Return [X, Y] of the center of cell containing provided text 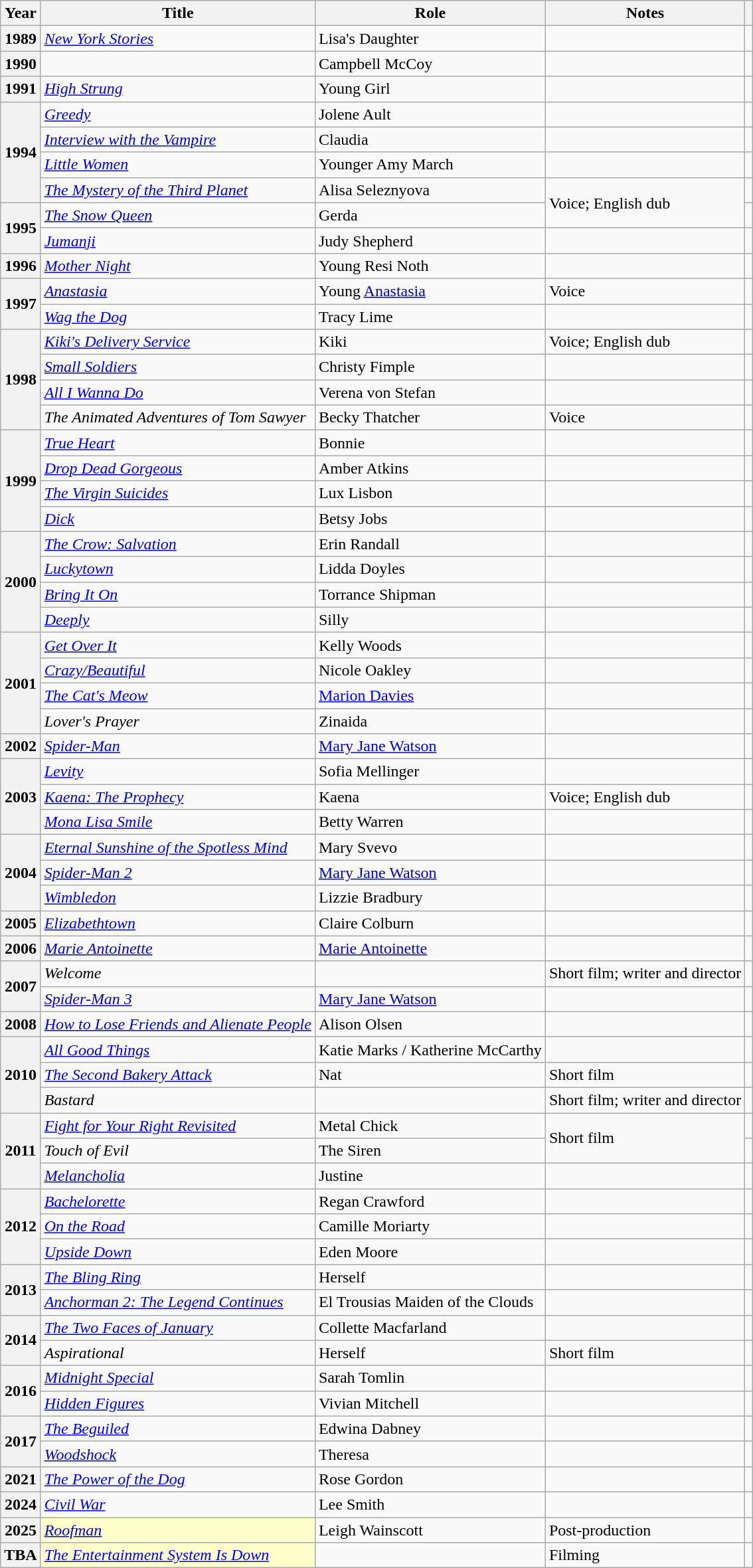
1997 [21, 304]
Lisa's Daughter [430, 39]
The Power of the Dog [178, 1479]
2008 [21, 1024]
Nicole Oakley [430, 670]
Nat [430, 1075]
Erin Randall [430, 544]
The Animated Adventures of Tom Sawyer [178, 418]
Crazy/Beautiful [178, 670]
Silly [430, 620]
Young Resi Noth [430, 266]
1991 [21, 89]
Edwina Dabney [430, 1429]
The Second Bakery Attack [178, 1075]
The Bling Ring [178, 1277]
Aspirational [178, 1353]
Claudia [430, 139]
Greedy [178, 114]
Spider-Man 3 [178, 999]
Elizabethtown [178, 923]
Collette Macfarland [430, 1328]
Regan Crawford [430, 1201]
2021 [21, 1479]
The Snow Queen [178, 215]
Betsy Jobs [430, 519]
2014 [21, 1340]
Kiki's Delivery Service [178, 342]
1989 [21, 39]
Jolene Ault [430, 114]
All I Wanna Do [178, 392]
Drop Dead Gorgeous [178, 468]
Get Over It [178, 645]
Younger Amy March [430, 165]
All Good Things [178, 1049]
Justine [430, 1176]
Theresa [430, 1454]
Metal Chick [430, 1126]
2011 [21, 1151]
TBA [21, 1555]
Alison Olsen [430, 1024]
1996 [21, 266]
Christy Fimple [430, 367]
2025 [21, 1529]
High Strung [178, 89]
Judy Shepherd [430, 240]
2012 [21, 1227]
Woodshock [178, 1454]
The Siren [430, 1151]
Kelly Woods [430, 645]
Anchorman 2: The Legend Continues [178, 1302]
Melancholia [178, 1176]
Year [21, 13]
2006 [21, 948]
Claire Colburn [430, 923]
Alisa Seleznyova [430, 190]
Mona Lisa Smile [178, 822]
The Beguiled [178, 1429]
Mother Night [178, 266]
Wimbledon [178, 898]
Civil War [178, 1504]
Hidden Figures [178, 1403]
The Cat's Meow [178, 695]
Mary Svevo [430, 847]
Campbell McCoy [430, 64]
Vivian Mitchell [430, 1403]
Luckytown [178, 569]
1998 [21, 380]
2010 [21, 1075]
Upside Down [178, 1252]
Katie Marks / Katherine McCarthy [430, 1049]
The Virgin Suicides [178, 493]
Eternal Sunshine of the Spotless Mind [178, 847]
Jumanji [178, 240]
Torrance Shipman [430, 594]
1990 [21, 64]
Interview with the Vampire [178, 139]
True Heart [178, 443]
2017 [21, 1441]
The Entertainment System Is Down [178, 1555]
2003 [21, 797]
Levity [178, 772]
Sofia Mellinger [430, 772]
Lux Lisbon [430, 493]
How to Lose Friends and Alienate People [178, 1024]
The Two Faces of January [178, 1328]
On the Road [178, 1227]
Camille Moriarty [430, 1227]
Filming [645, 1555]
Deeply [178, 620]
Midnight Special [178, 1378]
Verena von Stefan [430, 392]
1995 [21, 228]
Lee Smith [430, 1504]
Tracy Lime [430, 317]
Roofman [178, 1529]
Betty Warren [430, 822]
Young Girl [430, 89]
2016 [21, 1391]
The Mystery of the Third Planet [178, 190]
Eden Moore [430, 1252]
2024 [21, 1504]
Wag the Dog [178, 317]
Welcome [178, 974]
Lover's Prayer [178, 721]
Young Anastasia [430, 291]
Kaena: The Prophecy [178, 797]
2004 [21, 873]
Spider-Man 2 [178, 873]
1999 [21, 481]
Anastasia [178, 291]
Kaena [430, 797]
Fight for Your Right Revisited [178, 1126]
Touch of Evil [178, 1151]
El Trousias Maiden of the Clouds [430, 1302]
Title [178, 13]
The Crow: Salvation [178, 544]
Kiki [430, 342]
Bachelorette [178, 1201]
Lidda Doyles [430, 569]
Notes [645, 13]
Bonnie [430, 443]
Little Women [178, 165]
Marion Davies [430, 695]
New York Stories [178, 39]
2002 [21, 746]
Bring It On [178, 594]
2005 [21, 923]
Bastard [178, 1100]
Leigh Wainscott [430, 1529]
Becky Thatcher [430, 418]
2013 [21, 1290]
Lizzie Bradbury [430, 898]
Gerda [430, 215]
2007 [21, 986]
Spider-Man [178, 746]
2001 [21, 683]
Amber Atkins [430, 468]
Dick [178, 519]
2000 [21, 582]
Post-production [645, 1529]
Sarah Tomlin [430, 1378]
Zinaida [430, 721]
Rose Gordon [430, 1479]
Small Soldiers [178, 367]
1994 [21, 152]
Role [430, 13]
